Locate the cell with the specified text and output its (X, Y) center coordinate. 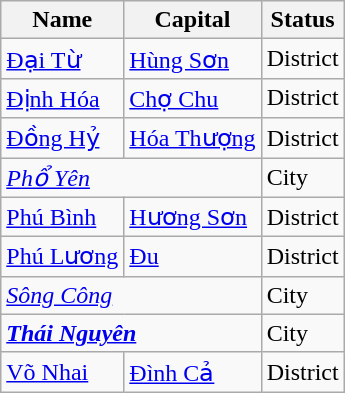
Định Hóa (62, 98)
Đồng Hỷ (62, 138)
Sông Công (131, 295)
Chợ Chu (192, 98)
Name (62, 20)
Hùng Sơn (192, 59)
Status (302, 20)
Đu (192, 257)
Võ Nhai (62, 372)
Hương Sơn (192, 217)
Capital (192, 20)
Đình Cả (192, 372)
Phổ Yên (131, 178)
Phú Lương (62, 257)
Thái Nguyên (131, 333)
Hóa Thượng (192, 138)
Phú Bình (62, 217)
Đại Từ (62, 59)
